Identify which cell holds the provided text, then report its (X, Y) central coordinate. 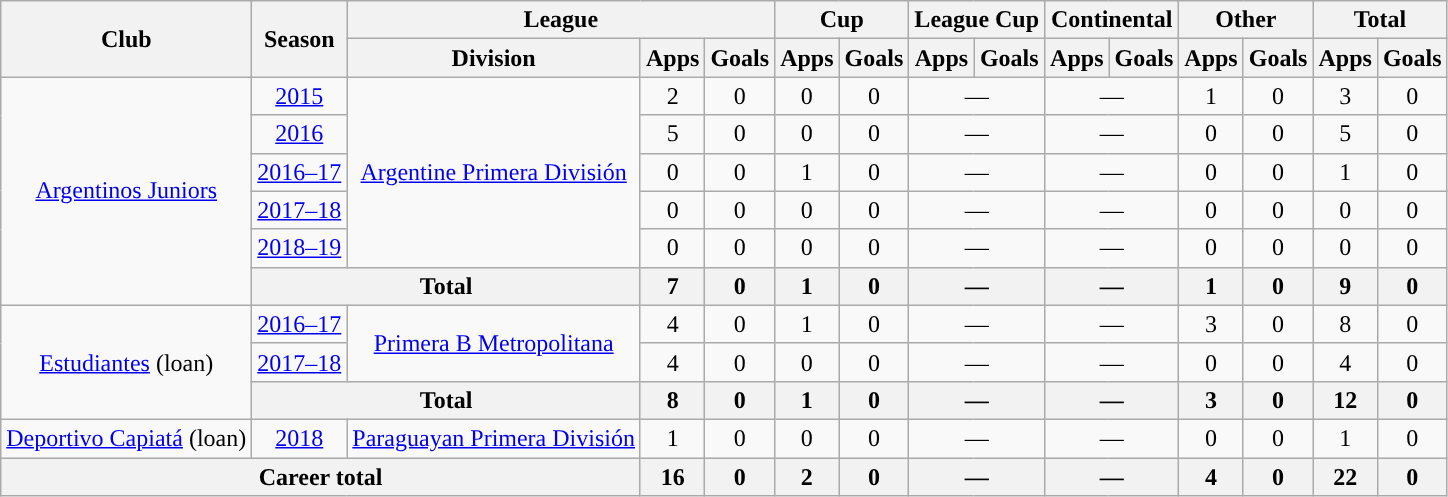
Career total (321, 477)
Deportivo Capiatá (loan) (126, 438)
2016 (300, 134)
Other (1246, 20)
Season (300, 39)
Argentine Primera División (494, 172)
2015 (300, 96)
9 (1345, 286)
Cup (842, 20)
Argentinos Juniors (126, 191)
2018–19 (300, 248)
22 (1345, 477)
Primera B Metropolitana (494, 343)
League Cup (977, 20)
Club (126, 39)
League (561, 20)
2018 (300, 438)
Estudiantes (loan) (126, 362)
Continental (1112, 20)
12 (1345, 400)
16 (672, 477)
Paraguayan Primera División (494, 438)
Division (494, 58)
7 (672, 286)
